Return the (x, y) coordinate for the center point of the cell that contains the specified text.  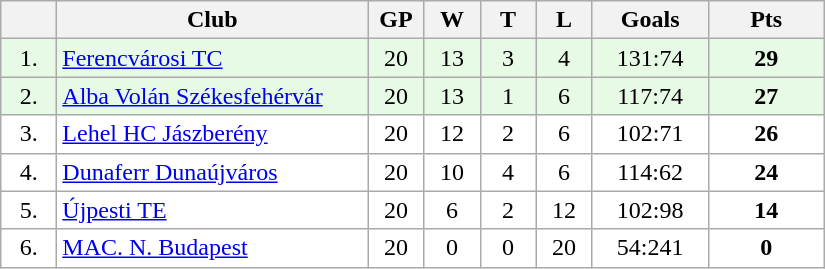
Ferencvárosi TC (212, 58)
Pts (766, 20)
GP (396, 20)
W (452, 20)
10 (452, 172)
Dunaferr Dunaújváros (212, 172)
114:62 (650, 172)
27 (766, 96)
Újpesti TE (212, 210)
MAC. N. Budapest (212, 248)
1 (508, 96)
54:241 (650, 248)
2. (29, 96)
102:98 (650, 210)
14 (766, 210)
29 (766, 58)
Alba Volán Székesfehérvár (212, 96)
3 (508, 58)
102:71 (650, 134)
Club (212, 20)
T (508, 20)
1. (29, 58)
6. (29, 248)
24 (766, 172)
L (564, 20)
Lehel HC Jászberény (212, 134)
117:74 (650, 96)
131:74 (650, 58)
5. (29, 210)
Goals (650, 20)
3. (29, 134)
4. (29, 172)
26 (766, 134)
